Pinpoint the cell where the given text exists, returning its (x, y) midpoint coordinate. 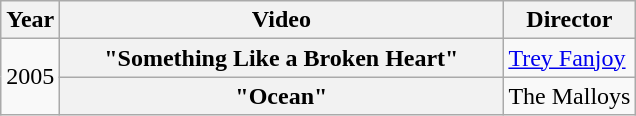
Trey Fanjoy (570, 58)
2005 (30, 77)
Video (282, 20)
"Something Like a Broken Heart" (282, 58)
Director (570, 20)
"Ocean" (282, 96)
The Malloys (570, 96)
Year (30, 20)
